Detect which cell encompasses the target text, then output its [x, y] center coordinate. 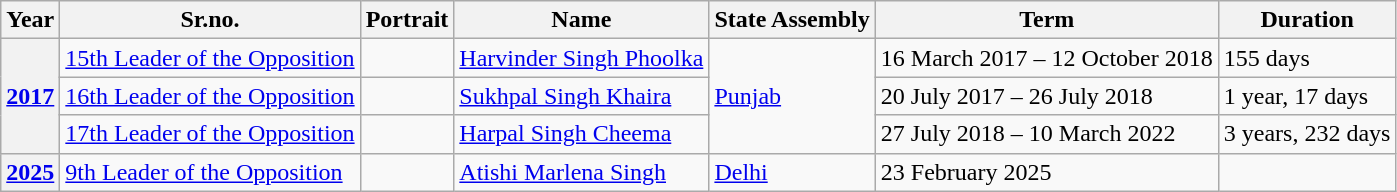
27 July 2018 – 10 March 2022 [1046, 134]
Delhi [792, 172]
17th Leader of the Opposition [210, 134]
9th Leader of the Opposition [210, 172]
State Assembly [792, 20]
Name [582, 20]
Term [1046, 20]
Punjab [792, 96]
23 February 2025 [1046, 172]
Portrait [407, 20]
20 July 2017 – 26 July 2018 [1046, 96]
Atishi Marlena Singh [582, 172]
1 year, 17 days [1307, 96]
Harvinder Singh Phoolka [582, 58]
16 March 2017 – 12 October 2018 [1046, 58]
Year [30, 20]
2017 [30, 96]
3 years, 232 days [1307, 134]
15th Leader of the Opposition [210, 58]
Duration [1307, 20]
16th Leader of the Opposition [210, 96]
2025 [30, 172]
155 days [1307, 58]
Sr.no. [210, 20]
Harpal Singh Cheema [582, 134]
Sukhpal Singh Khaira [582, 96]
